Pinpoint the cell where the given text exists, returning its (X, Y) midpoint coordinate. 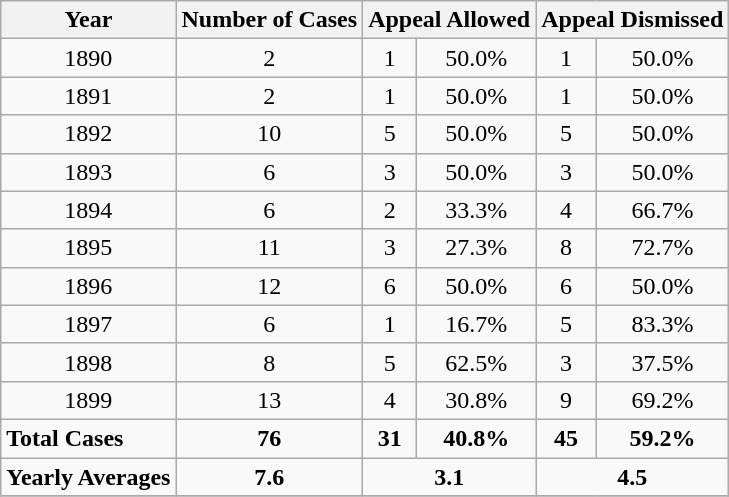
1891 (88, 96)
1894 (88, 210)
30.8% (476, 400)
Number of Cases (270, 20)
7.6 (270, 477)
1899 (88, 400)
27.3% (476, 248)
1890 (88, 58)
4.5 (632, 477)
12 (270, 286)
66.7% (662, 210)
45 (566, 438)
40.8% (476, 438)
Appeal Allowed (450, 20)
3.1 (450, 477)
1898 (88, 362)
10 (270, 134)
69.2% (662, 400)
13 (270, 400)
16.7% (476, 324)
11 (270, 248)
Year (88, 20)
1897 (88, 324)
Appeal Dismissed (632, 20)
72.7% (662, 248)
31 (390, 438)
62.5% (476, 362)
83.3% (662, 324)
37.5% (662, 362)
1895 (88, 248)
1893 (88, 172)
9 (566, 400)
59.2% (662, 438)
1896 (88, 286)
76 (270, 438)
33.3% (476, 210)
1892 (88, 134)
Total Cases (88, 438)
Yearly Averages (88, 477)
